Search for the cell housing the specified text and yield its [x, y] center coordinate. 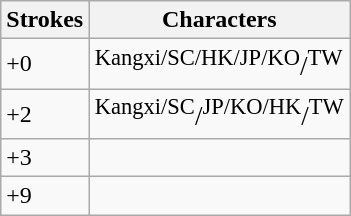
+2 [45, 114]
+0 [45, 64]
Kangxi/SC/HK/JP/KO/TW [220, 64]
+3 [45, 157]
Characters [220, 20]
Kangxi/SC/JP/KO/HK/TW [220, 114]
Strokes [45, 20]
+9 [45, 195]
